Detect which cell encompasses the target text, then output its [X, Y] center coordinate. 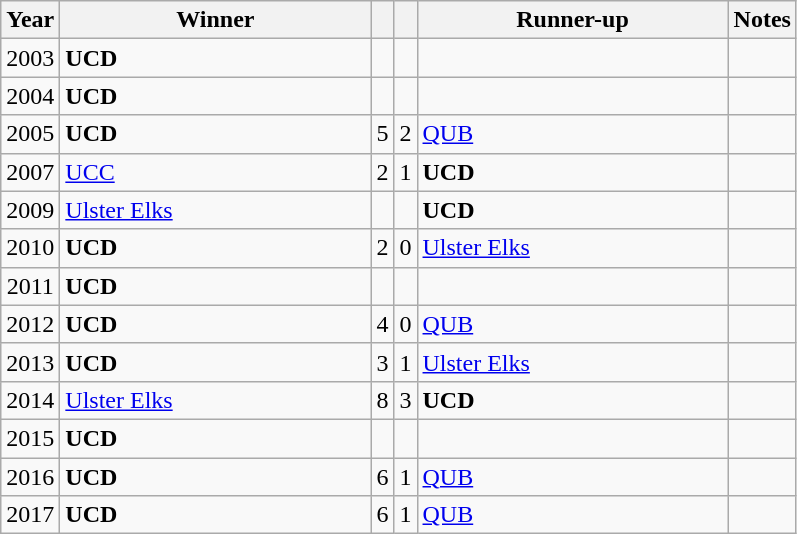
2010 [30, 248]
2012 [30, 324]
Runner-up [572, 20]
2013 [30, 362]
2003 [30, 58]
2005 [30, 134]
2004 [30, 96]
4 [382, 324]
8 [382, 400]
2014 [30, 400]
Year [30, 20]
2016 [30, 477]
2017 [30, 515]
2009 [30, 210]
UCC [216, 172]
5 [382, 134]
2007 [30, 172]
2011 [30, 286]
Notes [762, 20]
Winner [216, 20]
2015 [30, 438]
